Locate the cell with the specified text and output its (X, Y) center coordinate. 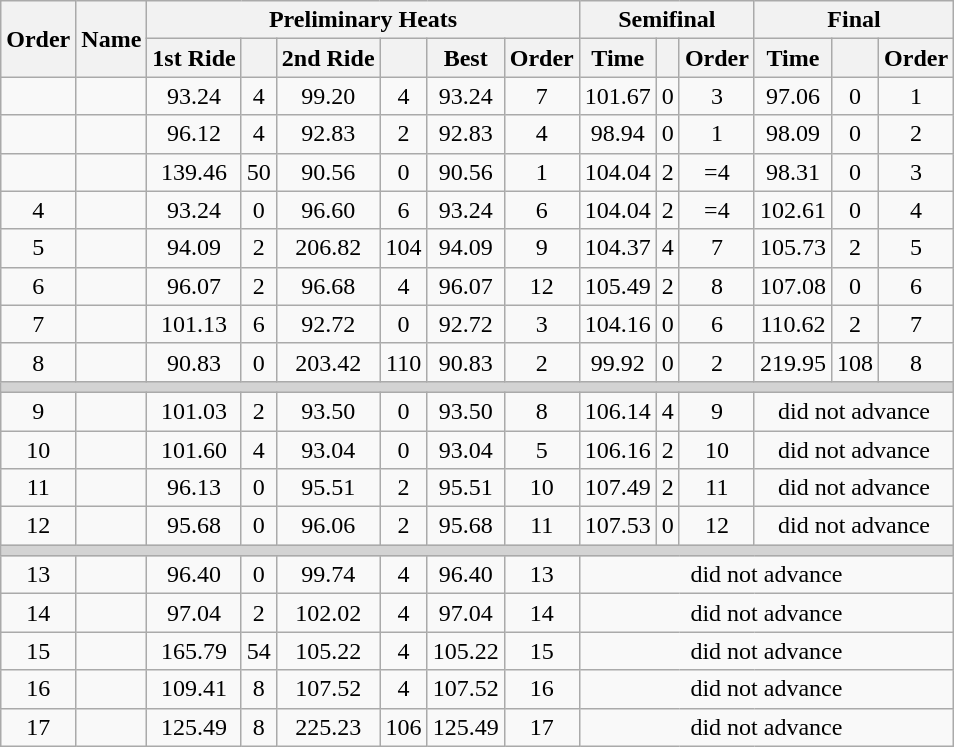
101.67 (618, 96)
102.61 (792, 210)
104.16 (618, 324)
101.03 (194, 411)
54 (258, 651)
165.79 (194, 651)
108 (854, 362)
97.06 (792, 96)
107.08 (792, 286)
106 (404, 727)
110 (404, 362)
96.13 (194, 488)
98.94 (618, 134)
106.14 (618, 411)
101.60 (194, 449)
50 (258, 172)
Preliminary Heats (363, 20)
99.74 (328, 575)
110.62 (792, 324)
107.53 (618, 526)
96.68 (328, 286)
98.09 (792, 134)
96.12 (194, 134)
206.82 (328, 248)
101.13 (194, 324)
Semifinal (666, 20)
139.46 (194, 172)
102.02 (328, 613)
219.95 (792, 362)
105.73 (792, 248)
96.60 (328, 210)
105.49 (618, 286)
98.31 (792, 172)
Final (854, 20)
203.42 (328, 362)
225.23 (328, 727)
Best (466, 58)
109.41 (194, 689)
96.06 (328, 526)
99.20 (328, 96)
1st Ride (194, 58)
99.92 (618, 362)
2nd Ride (328, 58)
104 (404, 248)
107.49 (618, 488)
106.16 (618, 449)
Name (112, 39)
104.37 (618, 248)
